Return (x, y) of the center of cell containing provided text 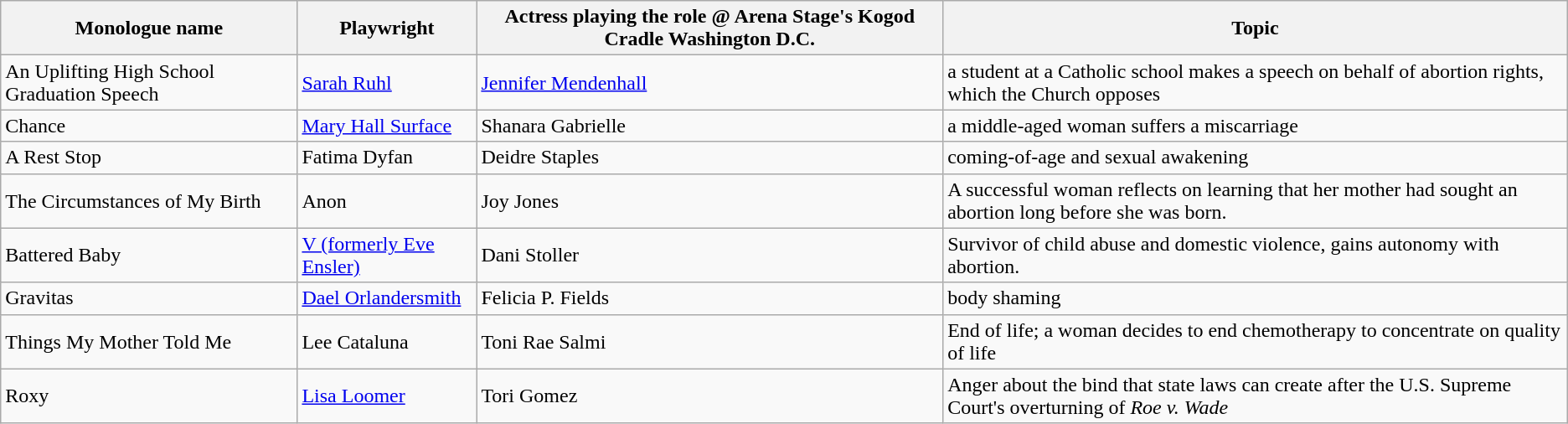
A successful woman reflects on learning that her mother had sought an abortion long before she was born. (1256, 201)
Survivor of child abuse and domestic violence, gains autonomy with abortion. (1256, 255)
End of life; a woman decides to end chemotherapy to concentrate on quality of life (1256, 342)
Dael Orlandersmith (387, 298)
Anger about the bind that state laws can create after the U.S. Supreme Court's overturning of Roe v. Wade (1256, 396)
Fatima Dyfan (387, 158)
Shanara Gabrielle (710, 126)
Battered Baby (149, 255)
Toni Rae Salmi (710, 342)
Dani Stoller (710, 255)
Mary Hall Surface (387, 126)
Tori Gomez (710, 396)
Monologue name (149, 28)
Roxy (149, 396)
Anon (387, 201)
Sarah Ruhl (387, 82)
The Circumstances of My Birth (149, 201)
body shaming (1256, 298)
Deidre Staples (710, 158)
Playwright (387, 28)
a student at a Catholic school makes a speech on behalf of abortion rights, which the Church opposes (1256, 82)
Chance (149, 126)
a middle-aged woman suffers a miscarriage (1256, 126)
Lee Cataluna (387, 342)
A Rest Stop (149, 158)
coming-of-age and sexual awakening (1256, 158)
Jennifer Mendenhall (710, 82)
Gravitas (149, 298)
V (formerly Eve Ensler) (387, 255)
Lisa Loomer (387, 396)
Actress playing the role @ Arena Stage's Kogod Cradle Washington D.C. (710, 28)
An Uplifting High School Graduation Speech (149, 82)
Felicia P. Fields (710, 298)
Topic (1256, 28)
Things My Mother Told Me (149, 342)
Joy Jones (710, 201)
